Return the [x, y] coordinate for the center point of the cell that contains the specified text.  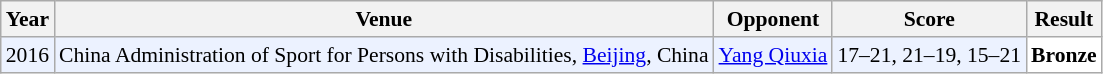
Venue [384, 19]
Year [28, 19]
Opponent [774, 19]
Score [929, 19]
Bronze [1064, 55]
17–21, 21–19, 15–21 [929, 55]
Result [1064, 19]
2016 [28, 55]
Yang Qiuxia [774, 55]
China Administration of Sport for Persons with Disabilities, Beijing, China [384, 55]
